Return (x, y) of the center of cell containing provided text 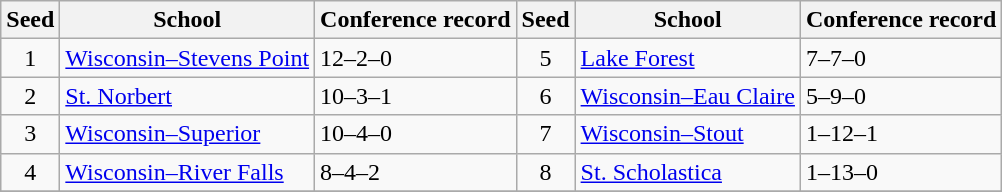
8 (546, 172)
Wisconsin–River Falls (188, 172)
4 (30, 172)
1 (30, 58)
Wisconsin–Stevens Point (188, 58)
2 (30, 96)
Wisconsin–Superior (188, 134)
St. Norbert (188, 96)
Wisconsin–Stout (688, 134)
St. Scholastica (688, 172)
1–12–1 (900, 134)
7–7–0 (900, 58)
1–13–0 (900, 172)
Wisconsin–Eau Claire (688, 96)
6 (546, 96)
7 (546, 134)
5–9–0 (900, 96)
Lake Forest (688, 58)
8–4–2 (416, 172)
5 (546, 58)
12–2–0 (416, 58)
10–3–1 (416, 96)
10–4–0 (416, 134)
3 (30, 134)
